Provide the (X, Y) coordinate of the cell's center where the given text is located.  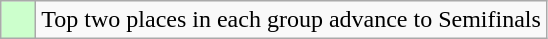
Top two places in each group advance to Semifinals (292, 20)
